Detect which cell encompasses the target text, then output its (X, Y) center coordinate. 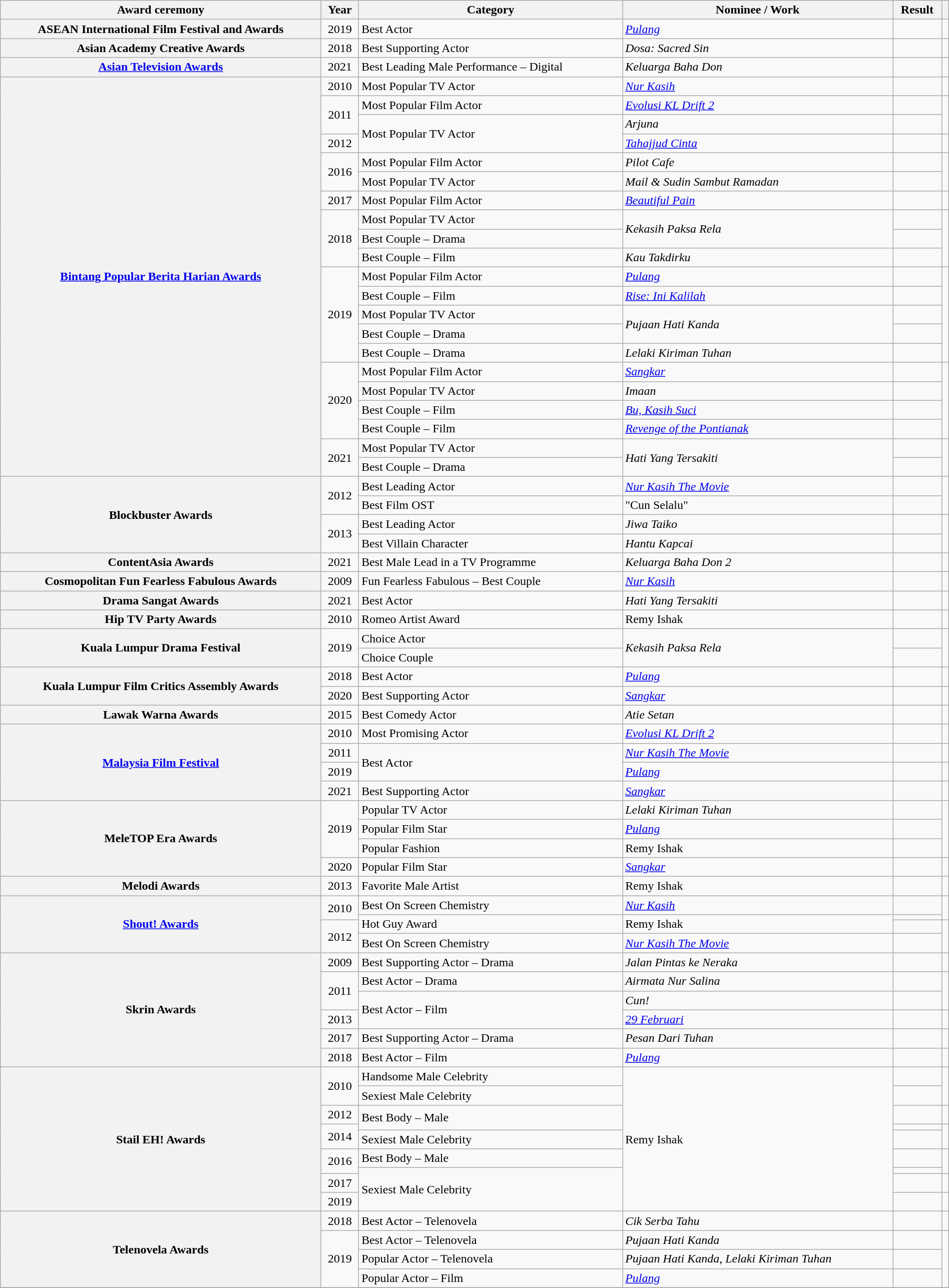
Popular Actor – Film (491, 1278)
2014 (339, 1136)
Favorite Male Artist (491, 886)
Cun! (758, 1000)
Keluarga Baha Don (758, 67)
Hot Guy Award (491, 924)
Popular Fashion (491, 848)
Mail & Sudin Sambut Ramadan (758, 181)
Bintang Popular Berita Harian Awards (161, 276)
Pujaan Hati Kanda, Lelaki Kiriman Tuhan (758, 1259)
Jalan Pintas ke Neraka (758, 962)
Romeo Artist Award (491, 619)
Keluarga Baha Don 2 (758, 562)
Fun Fearless Fabulous – Best Couple (491, 581)
Asian Television Awards (161, 67)
Kuala Lumpur Drama Festival (161, 648)
Skrin Awards (161, 1010)
Popular Actor – Telenovela (491, 1259)
Drama Sangat Awards (161, 600)
Telenovela Awards (161, 1249)
Malaysia Film Festival (161, 762)
ContentAsia Awards (161, 562)
Arjuna (758, 124)
Nominee / Work (758, 10)
Melodi Awards (161, 886)
Revenge of the Pontianak (758, 429)
Choice Couple (491, 658)
Result (917, 10)
MeleTOP Era Awards (161, 838)
Choice Actor (491, 638)
Best Male Lead in a TV Programme (491, 562)
Jiwa Taiko (758, 524)
Best Comedy Actor (491, 715)
Best Leading Male Performance – Digital (491, 67)
Lawak Warna Awards (161, 715)
Category (491, 10)
Best Actor – Drama (491, 981)
Kau Takdirku (758, 258)
Dosa: Sacred Sin (758, 48)
ASEAN International Film Festival and Awards (161, 29)
Rise: Ini Kalilah (758, 296)
Pilot Cafe (758, 162)
Hantu Kapcai (758, 543)
Best Villain Character (491, 543)
Most Promising Actor (491, 734)
Blockbuster Awards (161, 514)
Cosmopolitan Fun Fearless Fabulous Awards (161, 581)
Handsome Male Celebrity (491, 1076)
Airmata Nur Salina (758, 981)
Imaan (758, 391)
Beautiful Pain (758, 200)
Kuala Lumpur Film Critics Assembly Awards (161, 686)
Cik Serba Tahu (758, 1221)
Shout! Awards (161, 924)
Bu, Kasih Suci (758, 410)
Popular TV Actor (491, 810)
Hip TV Party Awards (161, 619)
Tahajjud Cinta (758, 143)
Atie Setan (758, 715)
Year (339, 10)
Award ceremony (161, 10)
29 Februari (758, 1019)
"Cun Selalu" (758, 505)
Stail EH! Awards (161, 1139)
Best Film OST (491, 505)
Pesan Dari Tuhan (758, 1038)
Asian Academy Creative Awards (161, 48)
2015 (339, 715)
